Locate the cell with the specified text and output its (X, Y) center coordinate. 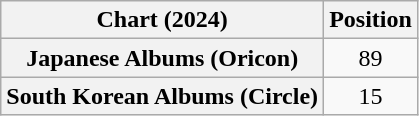
89 (371, 58)
South Korean Albums (Circle) (162, 96)
15 (371, 96)
Japanese Albums (Oricon) (162, 58)
Position (371, 20)
Chart (2024) (162, 20)
